Return (x, y) of the center of cell containing provided text 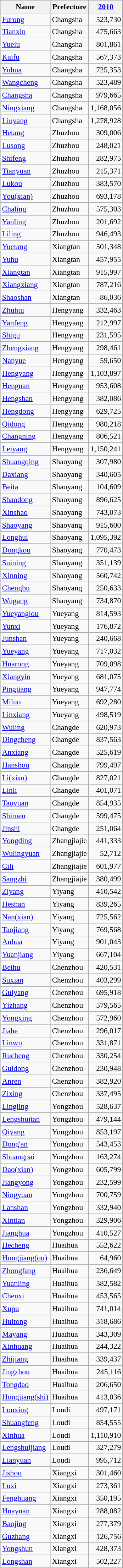
59,650 (106, 361)
Beita (26, 487)
Yongxing (26, 1018)
Guidong (26, 1069)
Tianyuan (26, 171)
1,278,928 (106, 121)
Shimen (26, 816)
Shaodong (26, 500)
Yueyanglou (26, 614)
244,322 (106, 1347)
230,948 (106, 1069)
330,254 (106, 1056)
441,333 (106, 841)
Jingzhou (26, 1372)
Junshan (26, 639)
339,437 (106, 1359)
329,906 (106, 1220)
277,379 (106, 1524)
915,600 (106, 525)
601,977 (106, 866)
206,650 (106, 1385)
Rucheng (26, 1056)
Dingcheng (26, 740)
350,195 (106, 1498)
248,021 (106, 146)
479,144 (106, 1119)
854,555 (106, 1423)
383,570 (106, 184)
Wuling (26, 727)
Shuangpai (26, 1157)
Xintian (26, 1220)
853,197 (106, 1132)
176,872 (106, 626)
741,014 (106, 1309)
552,622 (106, 1245)
Lingling (26, 1107)
1,168,056 (106, 108)
814,593 (106, 614)
337,495 (106, 1094)
Luxi (26, 1486)
Kaifu (26, 57)
Hecheng (26, 1245)
340,605 (106, 474)
332,463 (106, 310)
Xupu (26, 1309)
854,935 (106, 803)
Xiangyin (26, 677)
725,353 (106, 70)
296,017 (106, 1031)
799,497 (106, 765)
Chaling (26, 209)
947,774 (106, 689)
Yuetang (26, 247)
Zhongfang (26, 1271)
Ziyang (26, 892)
Yongshun (26, 1549)
Huarong (26, 664)
Xinhua (26, 1435)
Jiangyong (26, 1182)
787,216 (106, 285)
693,178 (106, 197)
380,499 (106, 879)
232,599 (106, 1182)
Yongding (26, 841)
498,519 (106, 715)
Name (26, 7)
Guzhang (26, 1536)
163,274 (106, 1157)
Heshan (26, 904)
528,637 (106, 1107)
Shaoshan (26, 298)
428,373 (106, 1549)
457,955 (106, 260)
827,021 (106, 778)
Xiangxiang (26, 285)
Linli (26, 791)
Sangzhi (26, 879)
126,756 (106, 1536)
Anhua (26, 942)
709,098 (106, 664)
725,562 (106, 917)
Jishou (26, 1473)
309,006 (106, 133)
497,171 (106, 1410)
231,595 (106, 335)
Prefecture (69, 7)
Yuanling (26, 1283)
301,460 (106, 1473)
Linwu (26, 1043)
806,521 (106, 436)
Hengdong (26, 411)
Yizhang (26, 1006)
Taojiang (26, 930)
Anren (26, 1081)
620,973 (106, 727)
Lianyuan (26, 1460)
Changning (26, 436)
502,227 (106, 1562)
1,110,910 (106, 1435)
Yuanjiang (26, 955)
Jianghua (26, 1233)
Shuangfeng (26, 1423)
681,075 (106, 677)
Xinhuang (26, 1347)
Hongjiang(shi) (26, 1397)
410,527 (106, 1233)
Suxian (26, 980)
Yuelu (26, 45)
837,563 (106, 740)
Jinshi (26, 829)
Tongdao (26, 1385)
Lengshuijiang (26, 1448)
327,279 (106, 1448)
Dong'an (26, 1144)
250,633 (106, 588)
Fenghuang (26, 1498)
332,940 (106, 1208)
Ningyuan (26, 1195)
Wangcheng (26, 83)
Leiyang (26, 449)
692,280 (106, 702)
236,649 (106, 1271)
475,663 (106, 32)
251,064 (106, 829)
410,542 (106, 892)
Li(xian) (26, 778)
Yanling (26, 222)
Qidong (26, 424)
Hanshou (26, 765)
Nanyue (26, 361)
282,975 (106, 159)
599,475 (106, 816)
413,036 (106, 1397)
212,997 (106, 323)
273,361 (106, 1486)
896,625 (106, 500)
Yunxi (26, 626)
Furong (26, 20)
Chenxi (26, 1296)
Shifeng (26, 159)
770,473 (106, 550)
Lusong (26, 146)
Pingjiang (26, 689)
695,918 (106, 993)
Mayang (26, 1334)
Hengnan (26, 386)
Qiyang (26, 1132)
Yuhu (26, 260)
307,980 (106, 462)
995,712 (106, 1460)
Shuangqing (26, 462)
Cili (26, 866)
572,960 (106, 1018)
Louxing (26, 1410)
215,371 (106, 171)
Ningxiang (26, 108)
245,116 (106, 1372)
Huayuan (26, 1511)
Shigu (26, 335)
980,218 (106, 424)
629,725 (106, 411)
Liling (26, 234)
86,036 (106, 298)
769,568 (106, 930)
979,665 (106, 95)
Jiahe (26, 1031)
915,997 (106, 272)
331,871 (106, 1043)
734,870 (106, 601)
Taoyuan (26, 803)
Liuyang (26, 121)
288,082 (106, 1511)
343,309 (106, 1334)
Guiyang (26, 993)
605,799 (106, 1170)
Chengbu (26, 588)
Wugang (26, 601)
Dongkou (26, 550)
Zhengxiang (26, 348)
Hengshan (26, 399)
Yuhua (26, 70)
Lukou (26, 184)
2010 (106, 7)
104,609 (106, 487)
382,086 (106, 399)
403,299 (106, 980)
Zhijiang (26, 1359)
Huitong (26, 1321)
Wulingyuan (26, 854)
351,139 (106, 563)
Beihu (26, 968)
Daxiang (26, 474)
743,073 (106, 512)
Nan(xian) (26, 917)
523,730 (106, 20)
298,461 (106, 348)
1,095,392 (106, 538)
401,071 (106, 791)
543,453 (106, 1144)
You(xian) (26, 197)
Anxiang (26, 753)
Suining (26, 563)
Lanshan (26, 1208)
Xinshao (26, 512)
382,920 (106, 1081)
Miluo (26, 702)
579,565 (106, 1006)
Zixing (26, 1094)
717,032 (106, 651)
667,104 (106, 955)
582,582 (106, 1283)
Tianxin (26, 32)
453,565 (106, 1296)
201,692 (106, 222)
52,712 (106, 854)
523,489 (106, 83)
Yanfeng (26, 323)
575,303 (106, 209)
801,861 (106, 45)
700,759 (106, 1195)
Dao(xian) (26, 1170)
501,348 (106, 247)
567,373 (106, 57)
1,103,897 (106, 373)
Baojing (26, 1524)
Linxiang (26, 715)
946,493 (106, 234)
839,265 (106, 904)
318,686 (106, 1321)
420,531 (106, 968)
1,150,241 (106, 449)
Hongjiang(qu) (26, 1258)
Longhui (26, 538)
64,960 (106, 1258)
Lengshuitan (26, 1119)
Longshan (26, 1562)
Xinning (26, 576)
901,043 (106, 942)
Hetang (26, 133)
560,742 (106, 576)
240,668 (106, 639)
Zhuhui (26, 310)
525,619 (106, 753)
953,608 (106, 386)
